From the cell containing the given text, extract its center point as [X, Y] coordinate. 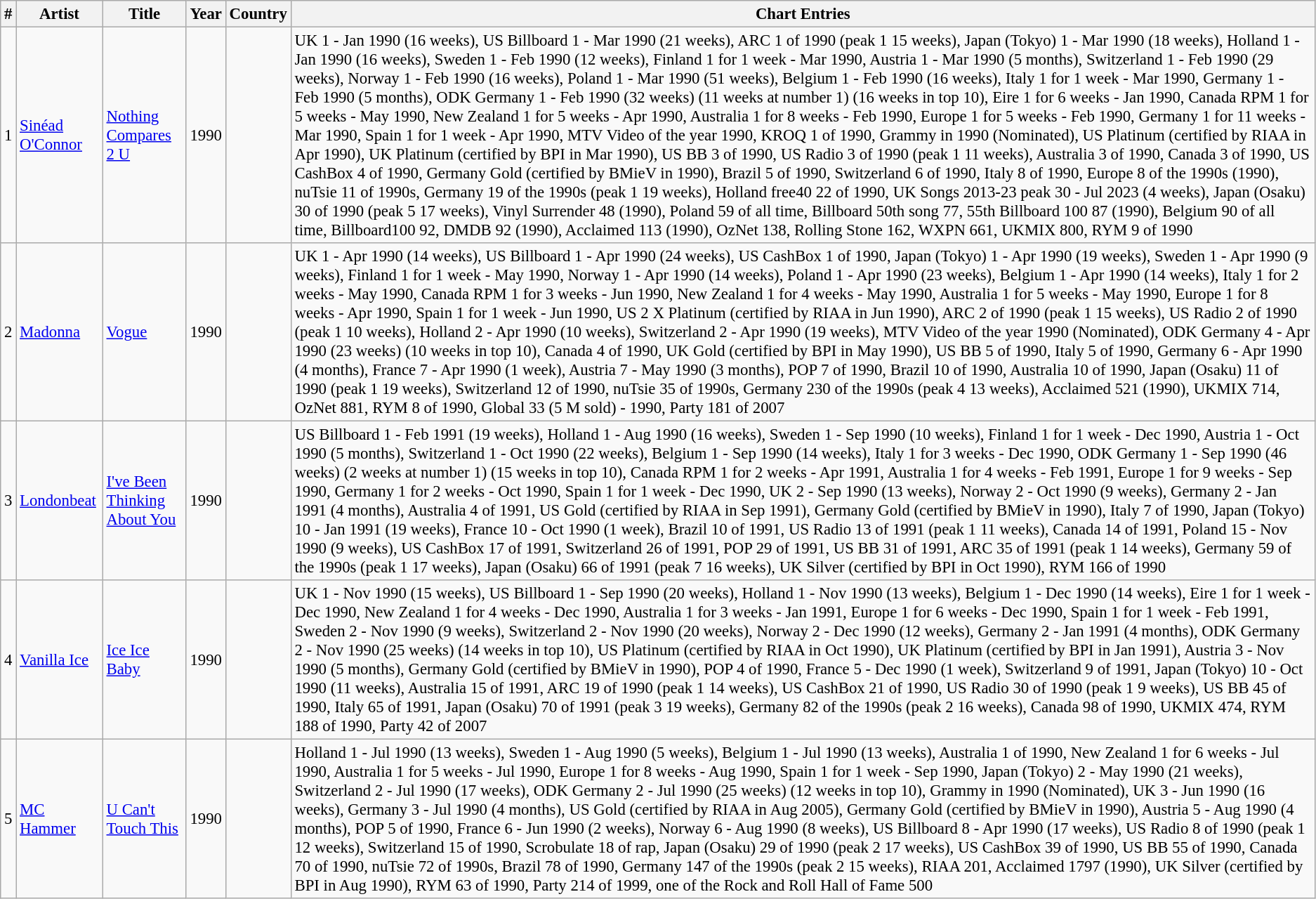
3 [8, 501]
Artist [59, 14]
Title [145, 14]
1 [8, 136]
5 [8, 819]
Madonna [59, 332]
U Can't Touch This [145, 819]
2 [8, 332]
MC Hammer [59, 819]
Ice Ice Baby [145, 660]
Nothing Compares 2 U [145, 136]
Vanilla Ice [59, 660]
Country [258, 14]
Londonbeat [59, 501]
Vogue [145, 332]
Chart Entries [803, 14]
# [8, 14]
Year [206, 14]
Sinéad O'Connor [59, 136]
I've Been Thinking About You [145, 501]
4 [8, 660]
